Search for the cell housing the specified text and yield its (x, y) center coordinate. 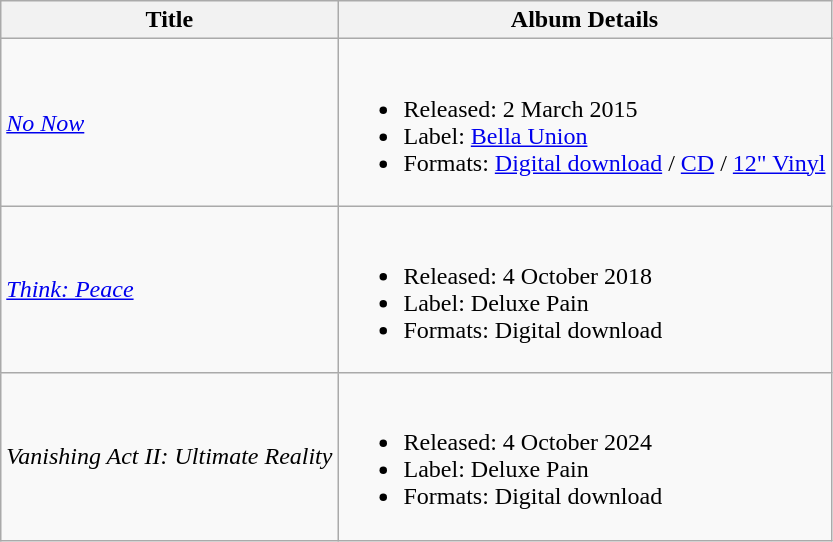
Released: 4 October 2018Label: Deluxe PainFormats: Digital download (584, 290)
Album Details (584, 20)
Released: 4 October 2024Label: Deluxe PainFormats: Digital download (584, 456)
No Now (170, 122)
Title (170, 20)
Released: 2 March 2015Label: Bella UnionFormats: Digital download / CD / 12" Vinyl (584, 122)
Think: Peace (170, 290)
Vanishing Act II: Ultimate Reality (170, 456)
